Provide the [x, y] coordinate of the cell's center where the given text is located.  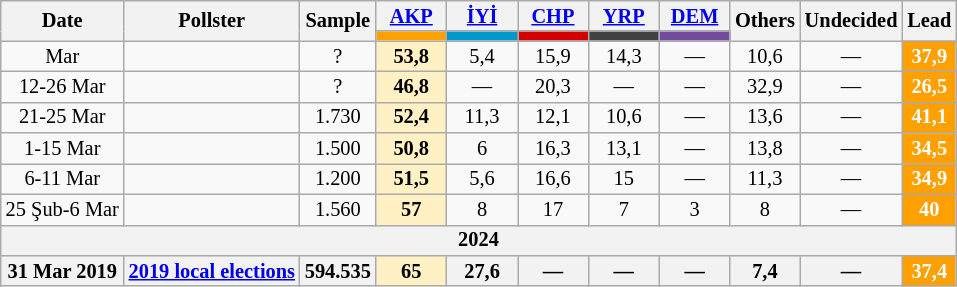
25 Şub-6 Mar [62, 210]
6 [482, 148]
21-25 Mar [62, 118]
13,1 [624, 148]
1-15 Mar [62, 148]
2019 local elections [212, 270]
51,5 [412, 178]
52,4 [412, 118]
12-26 Mar [62, 86]
5,4 [482, 56]
14,3 [624, 56]
1.200 [338, 178]
DEM [694, 16]
46,8 [412, 86]
31 Mar 2019 [62, 270]
5,6 [482, 178]
20,3 [554, 86]
Undecided [852, 20]
41,1 [929, 118]
Others [765, 20]
12,1 [554, 118]
YRP [624, 16]
1.730 [338, 118]
13,8 [765, 148]
3 [694, 210]
AKP [412, 16]
Lead [929, 20]
7 [624, 210]
15 [624, 178]
53,8 [412, 56]
16,6 [554, 178]
İYİ [482, 16]
Pollster [212, 20]
32,9 [765, 86]
50,8 [412, 148]
40 [929, 210]
Mar [62, 56]
1.560 [338, 210]
CHP [554, 16]
Date [62, 20]
Sample [338, 20]
26,5 [929, 86]
13,6 [765, 118]
57 [412, 210]
37,9 [929, 56]
1.500 [338, 148]
2024 [478, 240]
6-11 Mar [62, 178]
27,6 [482, 270]
15,9 [554, 56]
37,4 [929, 270]
17 [554, 210]
34,5 [929, 148]
594.535 [338, 270]
34,9 [929, 178]
7,4 [765, 270]
16,3 [554, 148]
65 [412, 270]
